Determine the (x, y) coordinate at the center of the cell enclosing the given text.  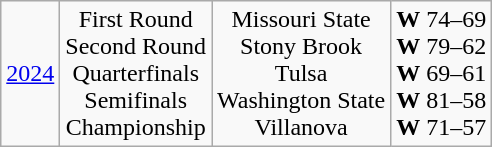
Missouri StateStony BrookTulsaWashington StateVillanova (302, 74)
First RoundSecond RoundQuarterfinalsSemifinalsChampionship (136, 74)
W 74–69W 79–62W 69–61W 81–58W 71–57 (442, 74)
2024 (30, 74)
